Pinpoint the cell where the given text exists, returning its [x, y] midpoint coordinate. 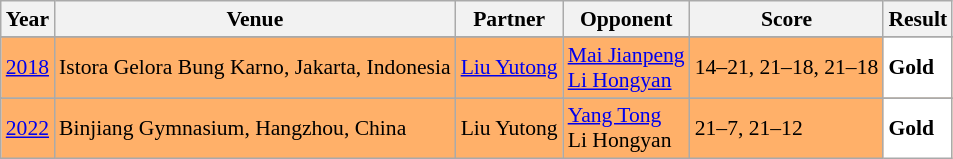
Mai Jianpeng Li Hongyan [626, 68]
Venue [255, 19]
Yang Tong Li Hongyan [626, 128]
Opponent [626, 19]
Istora Gelora Bung Karno, Jakarta, Indonesia [255, 68]
Year [28, 19]
Partner [510, 19]
Binjiang Gymnasium, Hangzhou, China [255, 128]
Score [787, 19]
14–21, 21–18, 21–18 [787, 68]
2018 [28, 68]
Result [918, 19]
2022 [28, 128]
21–7, 21–12 [787, 128]
